Extract the [x, y] coordinate from the center of the cell holding the provided text.  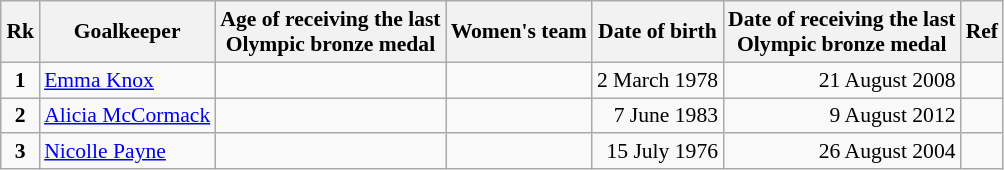
Ref [982, 32]
Rk [20, 32]
Emma Knox [127, 80]
Nicolle Payne [127, 152]
Date of birth [658, 32]
7 June 1983 [658, 116]
Women's team [519, 32]
26 August 2004 [842, 152]
15 July 1976 [658, 152]
Goalkeeper [127, 32]
Date of receiving the lastOlympic bronze medal [842, 32]
3 [20, 152]
2 [20, 116]
9 August 2012 [842, 116]
1 [20, 80]
Age of receiving the lastOlympic bronze medal [330, 32]
Alicia McCormack [127, 116]
2 March 1978 [658, 80]
21 August 2008 [842, 80]
